Scan for the cell matching the given text and deliver its (x, y) coordinate at center. 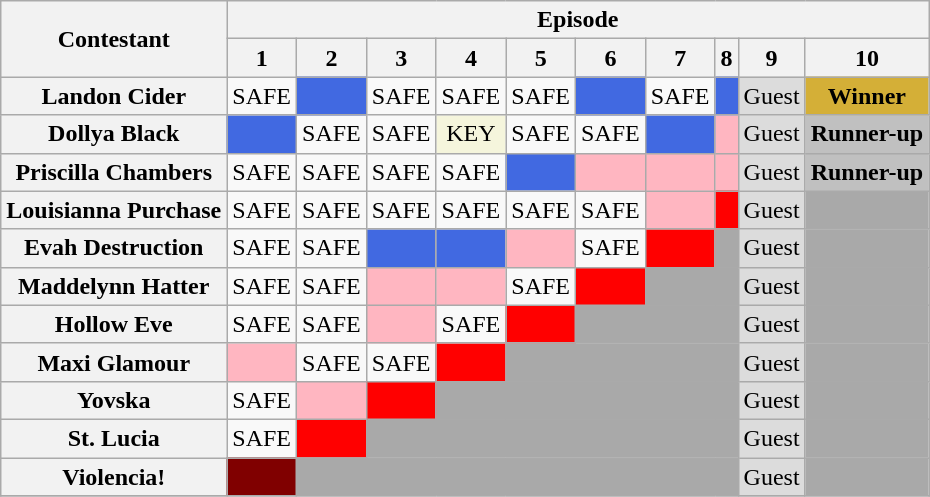
Winner (867, 96)
Priscilla Chambers (114, 172)
7 (680, 58)
Evah Destruction (114, 248)
1 (262, 58)
5 (541, 58)
Yovska (114, 400)
3 (401, 58)
Episode (578, 20)
Hollow Eve (114, 324)
St. Lucia (114, 438)
Maddelynn Hatter (114, 286)
10 (867, 58)
9 (772, 58)
Contestant (114, 39)
4 (471, 58)
Louisianna Purchase (114, 210)
8 (726, 58)
Violencia! (114, 477)
KEY (471, 134)
Landon Cider (114, 96)
2 (332, 58)
6 (611, 58)
Dollya Black (114, 134)
Maxi Glamour (114, 362)
